Detect which cell encompasses the target text, then output its [x, y] center coordinate. 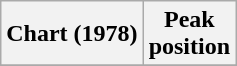
Chart (1978) [72, 34]
Peakposition [189, 34]
